Locate the cell with the specified text and output its (x, y) center coordinate. 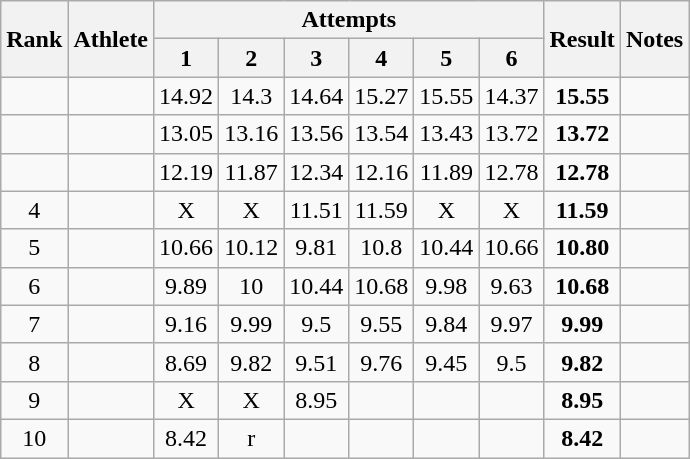
9.76 (382, 362)
1 (186, 58)
8 (34, 362)
r (252, 438)
9.81 (316, 248)
12.16 (382, 172)
10.8 (382, 248)
13.43 (446, 134)
Attempts (349, 20)
9.63 (512, 286)
13.56 (316, 134)
2 (252, 58)
13.54 (382, 134)
9.98 (446, 286)
7 (34, 324)
Notes (654, 39)
14.64 (316, 96)
9.55 (382, 324)
Rank (34, 39)
11.87 (252, 172)
14.37 (512, 96)
9.16 (186, 324)
9.51 (316, 362)
12.34 (316, 172)
Athlete (111, 39)
Result (582, 39)
11.89 (446, 172)
8.69 (186, 362)
9 (34, 400)
10.80 (582, 248)
10.12 (252, 248)
15.27 (382, 96)
14.92 (186, 96)
3 (316, 58)
12.19 (186, 172)
13.05 (186, 134)
9.97 (512, 324)
9.84 (446, 324)
14.3 (252, 96)
9.89 (186, 286)
13.16 (252, 134)
11.51 (316, 210)
9.45 (446, 362)
